Extract the [X, Y] coordinate from the center of the cell holding the provided text.  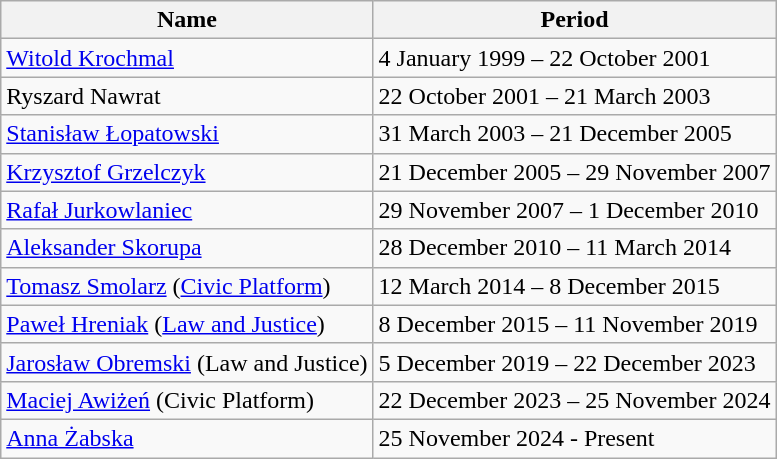
Rafał Jurkowlaniec [187, 210]
4 January 1999 – 22 October 2001 [574, 58]
Jarosław Obremski (Law and Justice) [187, 362]
Period [574, 20]
Aleksander Skorupa [187, 248]
Anna Żabska [187, 438]
25 November 2024 - Present [574, 438]
5 December 2019 – 22 December 2023 [574, 362]
Krzysztof Grzelczyk [187, 172]
8 December 2015 – 11 November 2019 [574, 324]
29 November 2007 – 1 December 2010 [574, 210]
Stanisław Łopatowski [187, 134]
Name [187, 20]
Tomasz Smolarz (Civic Platform) [187, 286]
21 December 2005 – 29 November 2007 [574, 172]
Paweł Hreniak (Law and Justice) [187, 324]
Ryszard Nawrat [187, 96]
28 December 2010 – 11 March 2014 [574, 248]
31 March 2003 – 21 December 2005 [574, 134]
22 December 2023 – 25 November 2024 [574, 400]
12 March 2014 – 8 December 2015 [574, 286]
Maciej Awiżeń (Civic Platform) [187, 400]
Witold Krochmal [187, 58]
22 October 2001 – 21 March 2003 [574, 96]
